Pinpoint the cell where the given text exists, returning its [X, Y] midpoint coordinate. 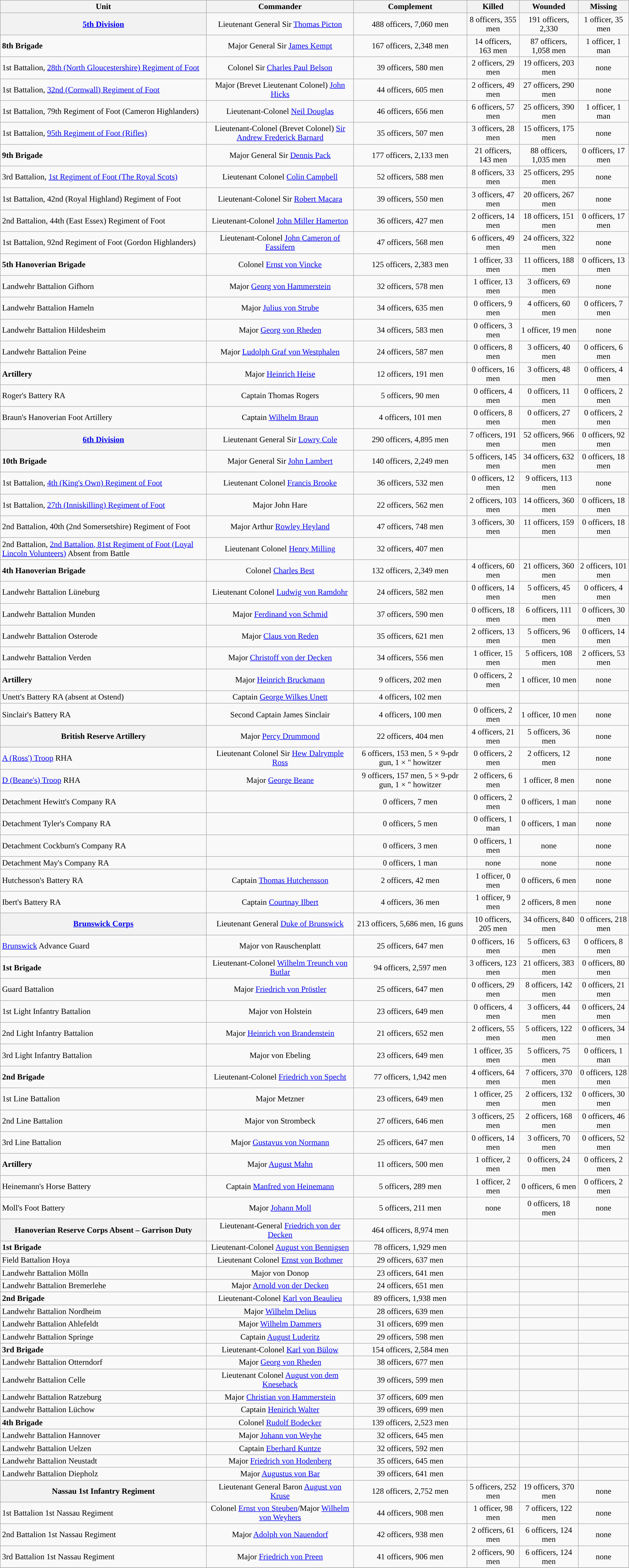
British Reserve Artillery [103, 736]
22 officers, 404 men [410, 736]
2 officers, 103 men [493, 505]
Lieutenant Colonel Ernst von Bothmer [280, 1260]
5 officers, 108 men [549, 658]
78 officers, 1,929 men [410, 1247]
Lieutenant General Sir Thomas Picton [280, 24]
Major Heinrich von Brandenstein [280, 1033]
24 officers, 587 men [410, 352]
Major Adolph von Nauendorf [280, 1535]
2nd Light Infantry Battalion [103, 1033]
3 officers, 30 men [493, 527]
3 officers, 123 men [493, 968]
94 officers, 2,597 men [410, 968]
1st Battalion, 32nd (Cornwall) Regiment of Foot [103, 89]
213 officers, 5,686 men, 16 guns [410, 924]
2 officers, 53 men [603, 658]
5 officers, 211 men [410, 1208]
32 officers, 578 men [410, 286]
3 officers, 47 men [493, 199]
Major Heinrich Heise [280, 374]
19 officers, 370 men [549, 1491]
0 officers, 11 men [549, 396]
Sinclair's Battery RA [103, 714]
488 officers, 7,060 men [410, 24]
Captain Wilhelm Braun [280, 417]
Major Arthur Rowley Heyland [280, 527]
Lieutenant-Colonel August von Bennigsen [280, 1247]
Lieutenant-Colonel Wilhelm Treunch von Butlar [280, 968]
10th Brigade [103, 461]
39 officers, 599 men [410, 1380]
5 officers, 63 men [549, 945]
20 officers, 267 men [549, 199]
Major Wilhelm Delius [280, 1311]
3rd Light Infantry Battalion [103, 1055]
8 officers, 355 men [493, 24]
5 officers, 122 men [549, 1033]
5th Hanoverian Brigade [103, 264]
Captain Thomas Hutchensson [280, 880]
2 officers, 29 men [493, 68]
6 officers, 111 men [549, 614]
1 officer, 13 men [493, 286]
1st Line Battalion [103, 1099]
27 officers, 646 men [410, 1121]
177 officers, 2,133 men [410, 155]
1 officer, 0 men [493, 880]
Major Metzner [280, 1099]
Landwehr Battalion Peine [103, 352]
Landwehr Battalion Munden [103, 614]
11 officers, 159 men [549, 527]
Major von Donop [280, 1273]
Lieutenant Colonel August von dem Kneseback [280, 1380]
2 officers, 55 men [493, 1033]
0 officers, 27 men [549, 417]
29 officers, 637 men [410, 1260]
Major Friedrich von Preen [280, 1557]
Lieutenant General Duke of Brunswick [280, 924]
2 officers, 6 men [493, 780]
5 officers, 96 men [549, 636]
2 officers, 14 men [493, 220]
Wounded [549, 7]
D (Beane's) Troop RHA [103, 780]
Major Gustavus von Normann [280, 1142]
3rd Line Battalion [103, 1142]
Detachment Hewitt's Company RA [103, 802]
Lieutenant Colonel Ludwig von Ramdohr [280, 592]
44 officers, 605 men [410, 89]
2 officers, 42 men [410, 880]
39 officers, 641 men [410, 1474]
9th Brigade [103, 155]
1st Battalion, 79th Regiment of Foot (Cameron Highlanders) [103, 112]
6th Division [103, 439]
5 officers, 289 men [410, 1186]
Landwehr Battalion Ratzeburg [103, 1397]
Colonel Ernst von Vincke [280, 264]
2 officers, 12 men [549, 758]
5th Division [103, 24]
3 officers, 25 men [493, 1121]
Major von Strombeck [280, 1121]
5 officers, 252 men [493, 1491]
Major Ferdinand von Schmid [280, 614]
Colonel Rudolf Bodecker [280, 1423]
0 officers, 13 men [603, 264]
Major (Brevet Lieutenant Colonel) John Hicks [280, 89]
2nd Battalion, 44th (East Essex) Regiment of Foot [103, 220]
Major Arnold von der Decken [280, 1286]
39 officers, 550 men [410, 199]
1st Battalion, 95th Regiment of Foot (Rifles) [103, 133]
4th Brigade [103, 1423]
Lieutenant-Colonel (Brevet Colonel) Sir Andrew Frederick Barnard [280, 133]
Landwehr Battalion Springe [103, 1337]
Colonel Sir Charles Paul Belson [280, 68]
3rd Brigade [103, 1350]
Missing [603, 7]
34 officers, 583 men [410, 330]
1 officer, 15 men [493, 658]
21 officers, 143 men [493, 155]
0 officers, 52 men [603, 1142]
5 officers, 90 men [410, 396]
32 officers, 592 men [410, 1448]
0 officers, 218 men [603, 924]
Landwehr Battalion Gifhorn [103, 286]
4 officers, 36 men [410, 902]
Lieutenant-Colonel Karl von Bülow [280, 1350]
2 officers, 61 men [493, 1535]
1st Light Infantry Battalion [103, 1011]
Lieutenant Colonel Sir Hew Dalrymple Ross [280, 758]
Captain August Luderitz [280, 1337]
1 officer, 9 men [493, 902]
5 officers, 45 men [549, 592]
Unett's Battery RA (absent at Ostend) [103, 697]
Moll's Foot Battery [103, 1208]
Major Wilhelm Dammers [280, 1324]
Heinemann's Horse Battery [103, 1186]
52 officers, 966 men [549, 439]
35 officers, 645 men [410, 1461]
6 officers, 49 men [493, 243]
Lieutenant-Colonel Friedrich von Specht [280, 1077]
Captain Eberhard Kuntze [280, 1448]
6 officers, 153 men, 5 × 9-pdr gun, 1 × " howitzer [410, 758]
Major von Holstein [280, 1011]
Hanoverian Reserve Corps Absent – Garrison Duty [103, 1230]
Lieutenant Colonel Henry Milling [280, 548]
2nd Battalion, 2nd Battalion, 81st Regiment of Foot (Loyal Lincoln Volunteers) Absent from Battle [103, 548]
Lieutenant-Colonel Karl von Beaulieu [280, 1299]
22 officers, 562 men [410, 505]
9 officers, 113 men [549, 483]
8 officers, 33 men [493, 177]
Lieutenant-Colonel Sir Robert Macara [280, 199]
Brunswick Advance Guard [103, 945]
1st Battalion, 27th (Inniskilling) Regiment of Foot [103, 505]
3 officers, 40 men [549, 352]
128 officers, 2,752 men [410, 1491]
47 officers, 748 men [410, 527]
Detachment Cockburn's Company RA [103, 845]
Major Christoff von der Decken [280, 658]
Major General Sir James Kempt [280, 46]
2 officers, 8 men [549, 902]
35 officers, 621 men [410, 636]
37 officers, 609 men [410, 1397]
77 officers, 1,942 men [410, 1077]
Major Christian von Hammerstein [280, 1397]
A (Ross') Troop RHA [103, 758]
4 officers, 100 men [410, 714]
24 officers, 322 men [549, 243]
Guard Battalion [103, 990]
Captain George Wilkes Unett [280, 697]
191 officers, 2,330 [549, 24]
Major Ludolph Graf von Westphalen [280, 352]
39 officers, 580 men [410, 68]
14 officers, 163 men [493, 46]
Lieutenant General Baron August von Kruse [280, 1491]
29 officers, 598 men [410, 1337]
125 officers, 2,383 men [410, 264]
23 officers, 641 men [410, 1273]
87 officers, 1,058 men [549, 46]
Major Johann Moll [280, 1208]
0 officers, 80 men [603, 968]
Lieutenant-Colonel John Cameron of Fassifern [280, 243]
34 officers, 840 men [549, 924]
19 officers, 203 men [549, 68]
Landwehr Battalion Bremerlehe [103, 1286]
Major John Hare [280, 505]
Major George Beane [280, 780]
Landwehr Battalion Diepholz [103, 1474]
24 officers, 582 men [410, 592]
12 officers, 191 men [410, 374]
Field Battalion Hoya [103, 1260]
34 officers, 632 men [549, 461]
Major Georg von Hammerstein [280, 286]
Captain Manfred von Heinemann [280, 1186]
167 officers, 2,348 men [410, 46]
38 officers, 677 men [410, 1362]
Landwehr Battalion Hannover [103, 1435]
1 officer, 98 men [493, 1513]
1 officer, 8 men [549, 780]
0 officers, 46 men [603, 1121]
3 officers, 69 men [549, 286]
Ibert's Battery RA [103, 902]
3rd Battalion 1st Nassau Regiment [103, 1557]
Major August Mahn [280, 1164]
Landwehr Battalion Ahlefeldt [103, 1324]
36 officers, 532 men [410, 483]
Lieutenant-General Friedrich von der Decken [280, 1230]
7 officers, 370 men [549, 1077]
1 officer, 33 men [493, 264]
3rd Battalion, 1st Regiment of Foot (The Royal Scots) [103, 177]
2 officers, 49 men [493, 89]
464 officers, 8,974 men [410, 1230]
34 officers, 556 men [410, 658]
Major Claus von Reden [280, 636]
27 officers, 290 men [549, 89]
Major Percy Drummond [280, 736]
Landwehr Battalion Celle [103, 1380]
Major Heinrich Bruckmann [280, 680]
47 officers, 568 men [410, 243]
Major Johann von Weyhe [280, 1435]
3 officers, 44 men [549, 1011]
Nassau 1st Infantry Regiment [103, 1491]
39 officers, 699 men [410, 1410]
Landwehr Battalion Mölln [103, 1273]
2 officers, 13 men [493, 636]
42 officers, 938 men [410, 1535]
Landwehr Battalion Nordheim [103, 1311]
35 officers, 507 men [410, 133]
0 officers, 9 men [493, 308]
0 officers, 1 men [493, 845]
Unit [103, 7]
Major von Rauschenplatt [280, 945]
Lieutenant General Sir Lowry Cole [280, 439]
21 officers, 360 men [549, 570]
Roger's Battery RA [103, 396]
Landwehr Battalion Osterode [103, 636]
Detachment Tyler's Company RA [103, 824]
2 officers, 132 men [549, 1099]
Lieutenant Colonel Colin Campbell [280, 177]
Major General Sir John Lambert [280, 461]
0 officers, 128 men [603, 1077]
3 officers, 48 men [549, 374]
0 officers, 34 men [603, 1033]
Major Friedrich von Pröstler [280, 990]
8th Brigade [103, 46]
Landwehr Battalion Hameln [103, 308]
7 officers, 191 men [493, 439]
1st Battalion, 92nd Regiment of Foot (Gordon Highlanders) [103, 243]
2nd Battalion, 40th (2nd Somersetshire) Regiment of Foot [103, 527]
Lieutenant-Colonel John Miller Hamerton [280, 220]
89 officers, 1,938 men [410, 1299]
5 officers, 145 men [493, 461]
21 officers, 383 men [549, 968]
34 officers, 635 men [410, 308]
44 officers, 908 men [410, 1513]
0 officers, 29 men [493, 990]
Lieutenant-Colonel Neil Douglas [280, 112]
Landwehr Battalion Lüchow [103, 1410]
4 officers, 102 men [410, 697]
Colonel Charles Best [280, 570]
11 officers, 188 men [549, 264]
9 officers, 157 men, 5 × 9-pdr gun, 1 × " howitzer [410, 780]
Colonel Ernst von Steuben/Major Wilhelm von Weyhers [280, 1513]
2nd Battalion 1st Nassau Regiment [103, 1535]
0 officers, 12 men [493, 483]
Major von Ebeling [280, 1055]
37 officers, 590 men [410, 614]
Major Julius von Strube [280, 308]
3 officers, 28 men [493, 133]
24 officers, 651 men [410, 1286]
Detachment May's Company RA [103, 863]
4 officers, 64 men [493, 1077]
3 officers, 70 men [549, 1142]
31 officers, 699 men [410, 1324]
Braun's Hanoverian Foot Artillery [103, 417]
1st Battalion, 42nd (Royal Highland) Regiment of Foot [103, 199]
Hutchesson's Battery RA [103, 880]
132 officers, 2,349 men [410, 570]
2nd Line Battalion [103, 1121]
Landwehr Battalion Otterndorf [103, 1362]
2 officers, 101 men [603, 570]
5 officers, 75 men [549, 1055]
10 officers, 205 men [493, 924]
88 officers, 1,035 men [549, 155]
11 officers, 500 men [410, 1164]
46 officers, 656 men [410, 112]
5 officers, 36 men [549, 736]
Lieutenant Colonel Francis Brooke [280, 483]
21 officers, 652 men [410, 1033]
Landwehr Battalion Neustadt [103, 1461]
Landwehr Battalion Uelzen [103, 1448]
139 officers, 2,523 men [410, 1423]
Major General Sir Dennis Pack [280, 155]
Major Augustus von Bar [280, 1474]
0 officers, 92 men [603, 439]
8 officers, 142 men [549, 990]
4 officers, 101 men [410, 417]
41 officers, 906 men [410, 1557]
1st Battalion 1st Nassau Regiment [103, 1513]
290 officers, 4,895 men [410, 439]
25 officers, 390 men [549, 112]
Captain Courtnay Ilbert [280, 902]
Captain Henirich Walter [280, 1410]
28 officers, 639 men [410, 1311]
140 officers, 2,249 men [410, 461]
154 officers, 2,584 men [410, 1350]
Landwehr Battalion Hildesheim [103, 330]
1 officer, 25 men [493, 1099]
Landwehr Battalion Lüneburg [103, 592]
Major Friedrich von Hodenberg [280, 1461]
Brunswick Corps [103, 924]
32 officers, 645 men [410, 1435]
9 officers, 202 men [410, 680]
2 officers, 90 men [493, 1557]
14 officers, 360 men [549, 505]
52 officers, 588 men [410, 177]
7 officers, 122 men [549, 1513]
36 officers, 427 men [410, 220]
0 officers, 21 men [603, 990]
Landwehr Battalion Verden [103, 658]
18 officers, 151 men [549, 220]
1st Battalion, 28th (North Gloucestershire) Regiment of Foot [103, 68]
Commander [280, 7]
15 officers, 175 men [549, 133]
Second Captain James Sinclair [280, 714]
1st Battalion, 4th (King's Own) Regiment of Foot [103, 483]
Killed [493, 7]
25 officers, 295 men [549, 177]
1 officer, 19 men [549, 330]
4th Hanoverian Brigade [103, 570]
32 officers, 407 men [410, 548]
Captain Thomas Rogers [280, 396]
Complement [410, 7]
4 officers, 21 men [493, 736]
0 officers, 5 men [410, 824]
2 officers, 168 men [549, 1121]
6 officers, 57 men [493, 112]
